For the text-containing cell, return its midpoint in (x, y) coordinate format. 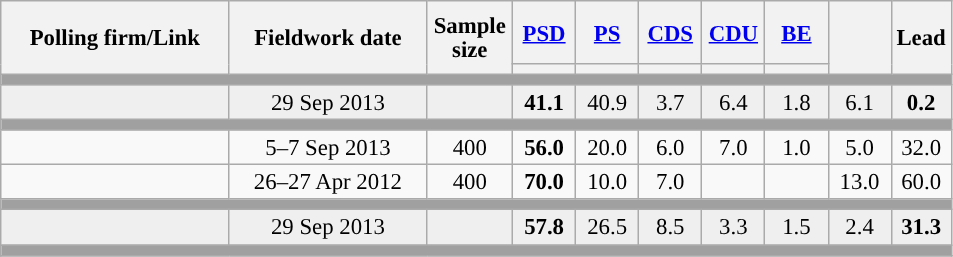
1.5 (796, 228)
41.1 (544, 102)
Fieldwork date (328, 38)
2.4 (860, 228)
0.2 (921, 102)
8.5 (670, 228)
6.4 (734, 102)
70.0 (544, 182)
26–27 Apr 2012 (328, 182)
56.0 (544, 148)
13.0 (860, 182)
32.0 (921, 148)
Polling firm/Link (115, 38)
6.1 (860, 102)
Sample size (470, 38)
PS (608, 32)
1.8 (796, 102)
3.3 (734, 228)
CDS (670, 32)
PSD (544, 32)
57.8 (544, 228)
5–7 Sep 2013 (328, 148)
5.0 (860, 148)
31.3 (921, 228)
BE (796, 32)
20.0 (608, 148)
40.9 (608, 102)
1.0 (796, 148)
26.5 (608, 228)
6.0 (670, 148)
3.7 (670, 102)
10.0 (608, 182)
Lead (921, 38)
CDU (734, 32)
60.0 (921, 182)
